Return (x, y) of the center of cell containing provided text 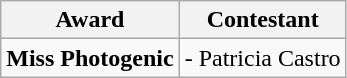
- Patricia Castro (262, 58)
Miss Photogenic (90, 58)
Contestant (262, 20)
Award (90, 20)
